Identify which cell holds the provided text, then report its (X, Y) central coordinate. 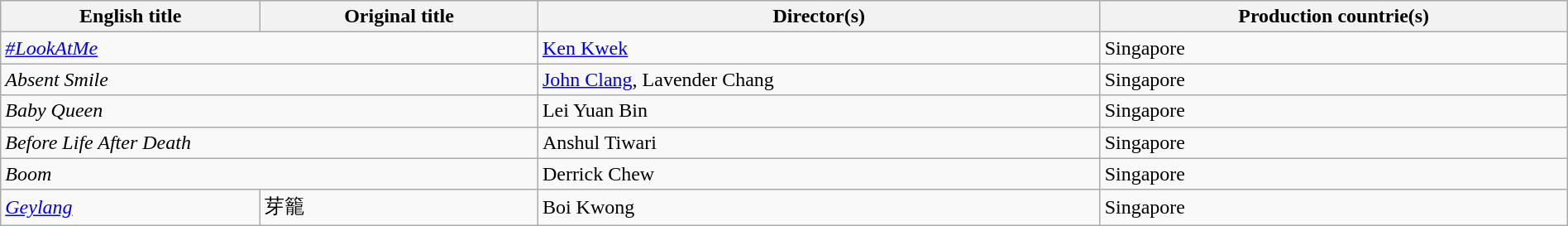
Before Life After Death (270, 142)
Geylang (131, 207)
#LookAtMe (270, 48)
Director(s) (819, 17)
芽籠 (399, 207)
Production countrie(s) (1333, 17)
Ken Kwek (819, 48)
Absent Smile (270, 79)
English title (131, 17)
Derrick Chew (819, 174)
Boom (270, 174)
Original title (399, 17)
Baby Queen (270, 111)
Lei Yuan Bin (819, 111)
Anshul Tiwari (819, 142)
John Clang, Lavender Chang (819, 79)
Boi Kwong (819, 207)
